Provide the [x, y] coordinate of the cell's center where the given text is located.  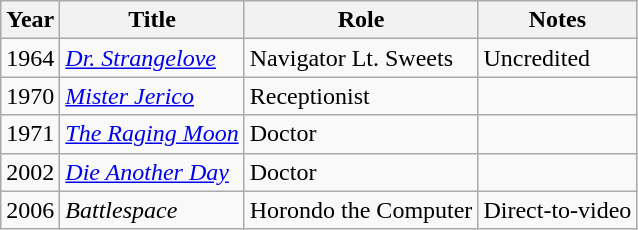
Navigator Lt. Sweets [361, 58]
Year [30, 20]
Dr. Strangelove [152, 58]
Die Another Day [152, 172]
2002 [30, 172]
1970 [30, 96]
1971 [30, 134]
Battlespace [152, 210]
1964 [30, 58]
Notes [558, 20]
Mister Jerico [152, 96]
2006 [30, 210]
The Raging Moon [152, 134]
Role [361, 20]
Title [152, 20]
Horondo the Computer [361, 210]
Direct-to-video [558, 210]
Uncredited [558, 58]
Receptionist [361, 96]
